Return the [X, Y] coordinate for the center point of the cell that contains the specified text.  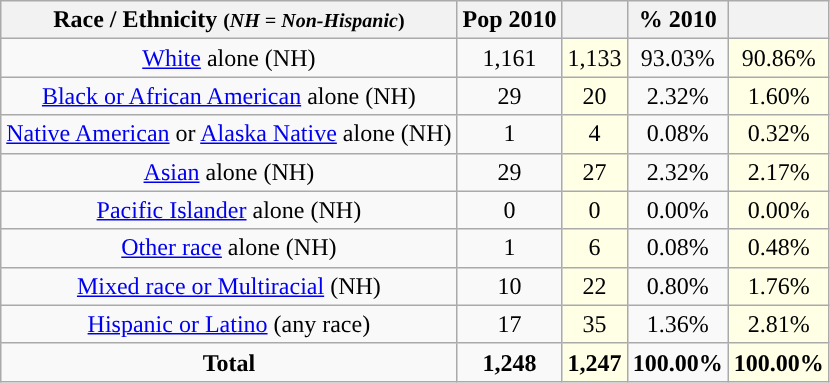
1.76% [778, 286]
6 [594, 248]
0.80% [678, 286]
1.60% [778, 96]
2.81% [778, 324]
Mixed race or Multiracial (NH) [229, 286]
Race / Ethnicity (NH = Non-Hispanic) [229, 20]
Hispanic or Latino (any race) [229, 324]
1,161 [510, 58]
27 [594, 172]
Other race alone (NH) [229, 248]
90.86% [778, 58]
Pop 2010 [510, 20]
2.17% [778, 172]
17 [510, 324]
22 [594, 286]
1.36% [678, 324]
93.03% [678, 58]
1,247 [594, 362]
1,133 [594, 58]
10 [510, 286]
% 2010 [678, 20]
4 [594, 134]
Native American or Alaska Native alone (NH) [229, 134]
20 [594, 96]
0.32% [778, 134]
White alone (NH) [229, 58]
1,248 [510, 362]
Black or African American alone (NH) [229, 96]
Total [229, 362]
35 [594, 324]
Pacific Islander alone (NH) [229, 210]
Asian alone (NH) [229, 172]
0.48% [778, 248]
